Identify which cell holds the provided text, then report its (x, y) central coordinate. 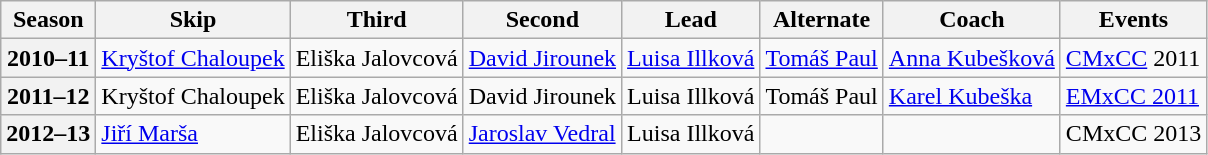
Second (542, 20)
Skip (193, 20)
Jaroslav Vedral (542, 134)
Third (376, 20)
CMxCC 2013 (1133, 134)
Jiří Marša (193, 134)
EMxCC 2011 (1133, 96)
Events (1133, 20)
Season (48, 20)
Anna Kubešková (972, 58)
Coach (972, 20)
2010–11 (48, 58)
CMxCC 2011 (1133, 58)
2012–13 (48, 134)
2011–12 (48, 96)
Alternate (822, 20)
Lead (691, 20)
Karel Kubeška (972, 96)
